Return the (x, y) coordinate for the center point of the cell that contains the specified text.  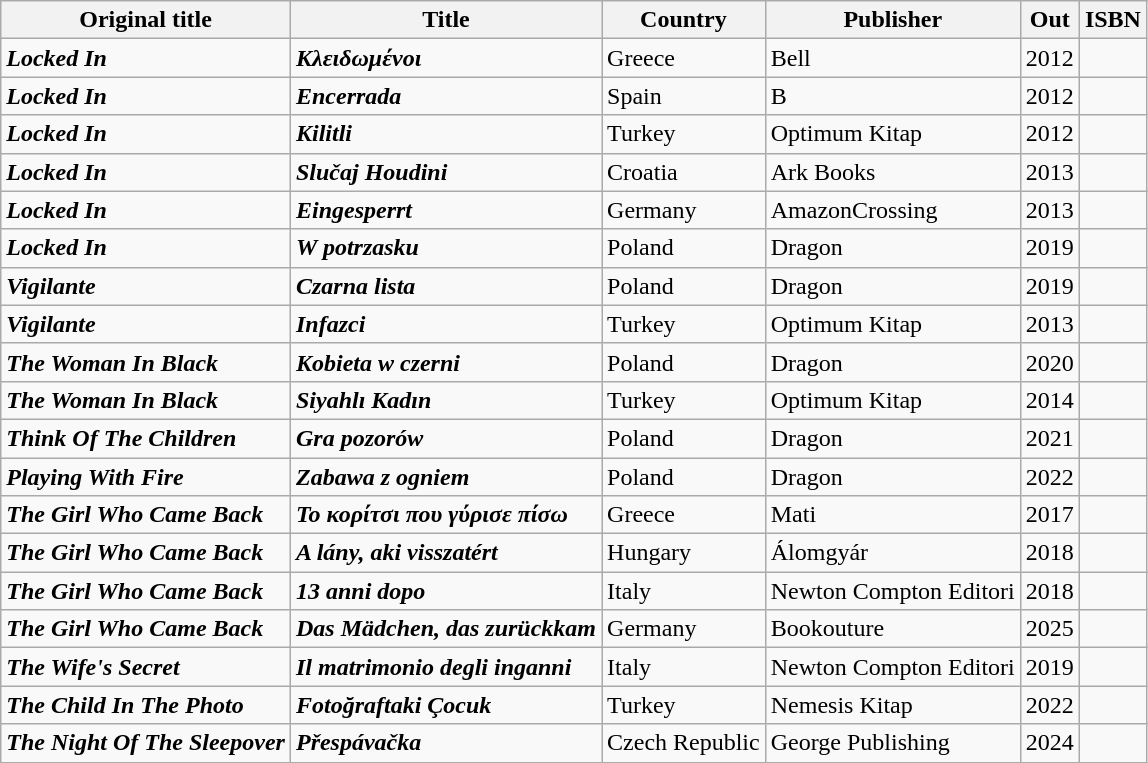
Κλειδωμένοι (446, 58)
George Publishing (892, 743)
Publisher (892, 20)
Encerrada (446, 96)
Siyahlı Kadın (446, 400)
Il matrimonio degli inganni (446, 667)
13 anni dopo (446, 591)
Fotoğraftaki Çocuk (446, 705)
Kobieta w czerni (446, 362)
Bell (892, 58)
Title (446, 20)
The Wife's Secret (146, 667)
2024 (1050, 743)
A lány, aki visszatért (446, 553)
Το κορίτσι που γύρισε πίσω (446, 515)
Kilitli (446, 134)
Slučaj Houdini (446, 172)
2021 (1050, 438)
Think Of The Children (146, 438)
Eingesperrt (446, 210)
2025 (1050, 629)
B (892, 96)
Das Mädchen, das zurückkam (446, 629)
Country (684, 20)
Playing With Fire (146, 477)
Croatia (684, 172)
W potrzasku (446, 248)
Bookouture (892, 629)
The Night Of The Sleepover (146, 743)
2017 (1050, 515)
Gra pozorów (446, 438)
Hungary (684, 553)
Czarna lista (446, 286)
ISBN (1112, 20)
Zabawa z ogniem (446, 477)
The Child In The Photo (146, 705)
AmazonCrossing (892, 210)
Ark Books (892, 172)
Přespávačka (446, 743)
Czech Republic (684, 743)
Original title (146, 20)
Nemesis Kitap (892, 705)
Out (1050, 20)
Infazci (446, 324)
Spain (684, 96)
2020 (1050, 362)
Álomgyár (892, 553)
2014 (1050, 400)
Mati (892, 515)
